Identify which cell holds the provided text, then report its [x, y] central coordinate. 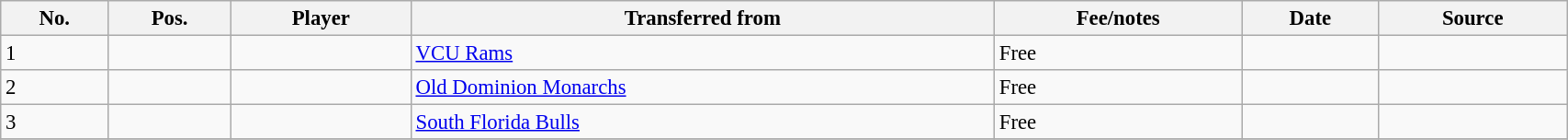
No. [55, 18]
1 [55, 53]
Player [321, 18]
Pos. [170, 18]
2 [55, 87]
South Florida Bulls [702, 122]
Fee/notes [1118, 18]
Source [1473, 18]
Transferred from [702, 18]
3 [55, 122]
VCU Rams [702, 53]
Date [1310, 18]
Old Dominion Monarchs [702, 87]
